Return the [X, Y] coordinate for the center point of the cell that contains the specified text.  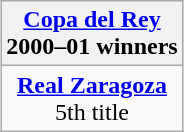
Real Zaragoza5th title [92, 98]
Copa del Rey2000–01 winners [92, 34]
